Extract the [X, Y] coordinate from the center of the cell holding the provided text.  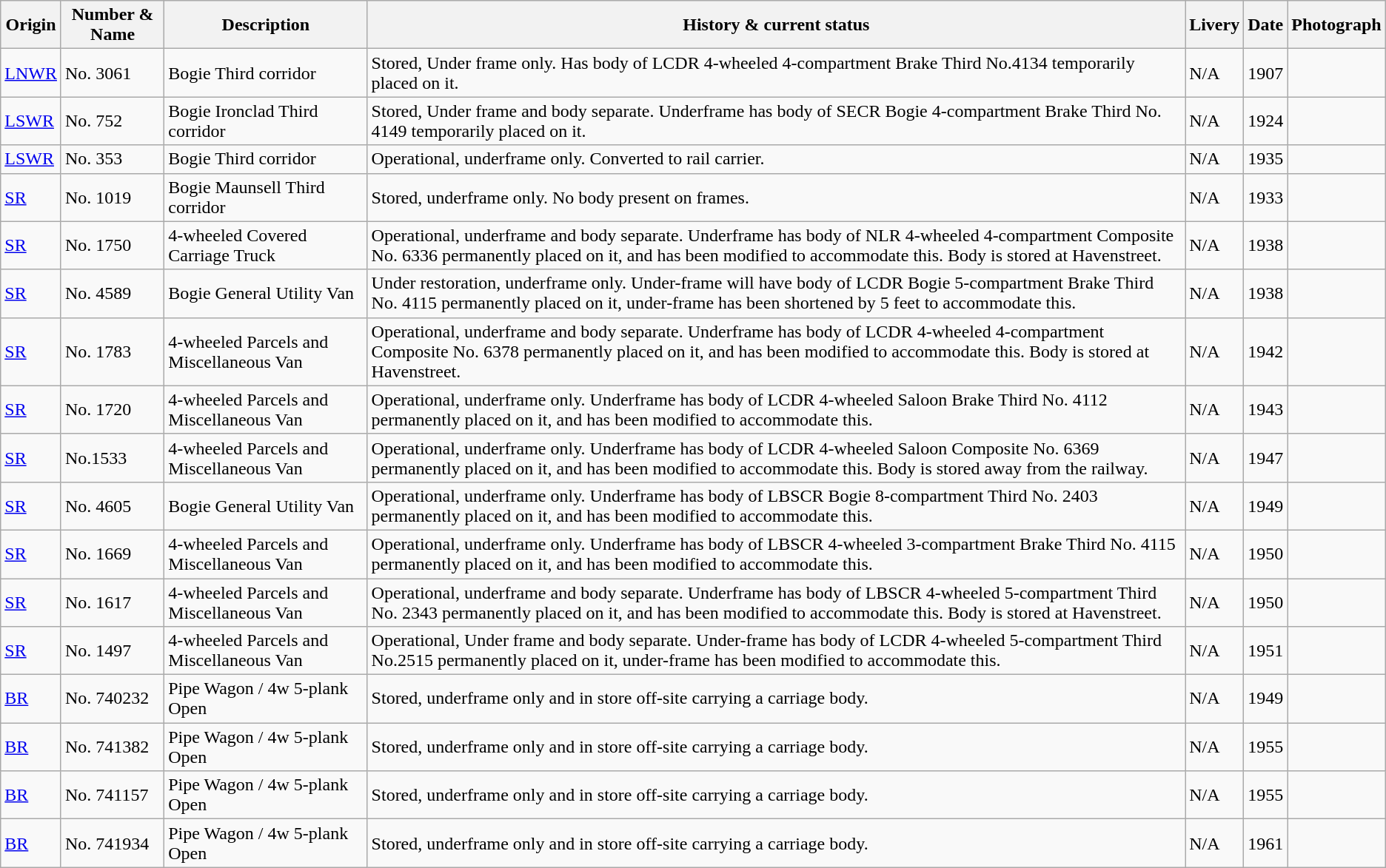
Date [1266, 25]
Stored, underframe only. No body present on frames. [776, 197]
No. 740232 [113, 699]
No. 1720 [113, 410]
No. 1617 [113, 602]
No.1533 [113, 457]
Stored, Under frame only. Has body of LCDR 4-wheeled 4-compartment Brake Third No.4134 temporarily placed on it. [776, 73]
1935 [1266, 159]
No. 3061 [113, 73]
Bogie Maunsell Third corridor [266, 197]
No. 752 [113, 121]
1961 [1266, 844]
Stored, Under frame and body separate. Underframe has body of SECR Bogie 4-compartment Brake Third No. 4149 temporarily placed on it. [776, 121]
1951 [1266, 651]
No. 741382 [113, 747]
No. 1783 [113, 351]
1947 [1266, 457]
Operational, underframe only. Converted to rail carrier. [776, 159]
No. 741157 [113, 795]
Origin [31, 25]
1933 [1266, 197]
1942 [1266, 351]
1924 [1266, 121]
LNWR [31, 73]
History & current status [776, 25]
Bogie Ironclad Third corridor [266, 121]
No. 4605 [113, 506]
No. 1019 [113, 197]
Number & Name [113, 25]
4-wheeled Covered Carriage Truck [266, 246]
No. 1750 [113, 246]
Photograph [1336, 25]
1907 [1266, 73]
No. 741934 [113, 844]
No. 1669 [113, 554]
No. 4589 [113, 293]
Livery [1214, 25]
No. 1497 [113, 651]
1943 [1266, 410]
Description [266, 25]
No. 353 [113, 159]
